Extract the (X, Y) coordinate from the center of the cell holding the provided text.  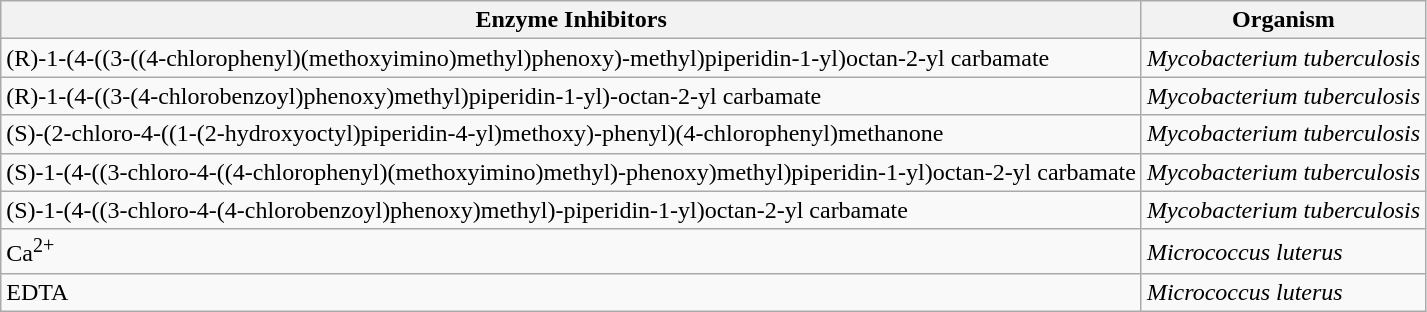
EDTA (572, 293)
Enzyme Inhibitors (572, 20)
(S)-1-(4-((3-chloro-4-((4-chlorophenyl)(methoxyimino)methyl)-phenoxy)methyl)piperidin-1-yl)octan-2-yl carbamate (572, 172)
Organism (1283, 20)
(R)-1-(4-((3-((4-chlorophenyl)(methoxyimino)methyl)phenoxy)-methyl)piperidin-1-yl)octan-2-yl carbamate (572, 58)
(S)-(2-chloro-4-((1-(2-hydroxyoctyl)piperidin-4-yl)methoxy)-phenyl)(4-chlorophenyl)methanone (572, 134)
Ca2+ (572, 252)
(R)-1-(4-((3-(4-chlorobenzoyl)phenoxy)methyl)piperidin-1-yl)-octan-2-yl carbamate (572, 96)
(S)-1-(4-((3-chloro-4-(4-chlorobenzoyl)phenoxy)methyl)-piperidin-1-yl)octan-2-yl carbamate (572, 210)
